Extract the [x, y] coordinate from the center of the cell holding the provided text.  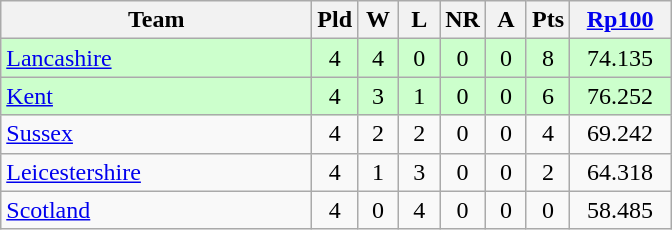
Leicestershire [156, 172]
69.242 [620, 134]
W [378, 20]
76.252 [620, 96]
74.135 [620, 58]
L [420, 20]
Rp100 [620, 20]
A [506, 20]
Team [156, 20]
64.318 [620, 172]
58.485 [620, 210]
Pts [548, 20]
8 [548, 58]
Lancashire [156, 58]
Scotland [156, 210]
Sussex [156, 134]
Kent [156, 96]
Pld [335, 20]
NR [463, 20]
6 [548, 96]
